Output the (x, y) coordinate of the center of the cell containing the given text.  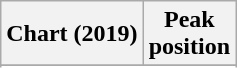
Chart (2019) (72, 34)
Peak position (189, 34)
